Locate the cell with the specified text and output its [X, Y] center coordinate. 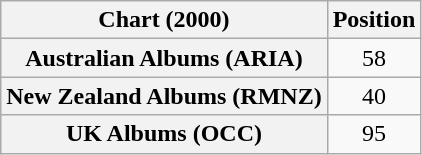
40 [374, 96]
UK Albums (OCC) [164, 134]
Position [374, 20]
New Zealand Albums (RMNZ) [164, 96]
95 [374, 134]
Australian Albums (ARIA) [164, 58]
58 [374, 58]
Chart (2000) [164, 20]
